For the text-containing cell, return its midpoint in [X, Y] coordinate format. 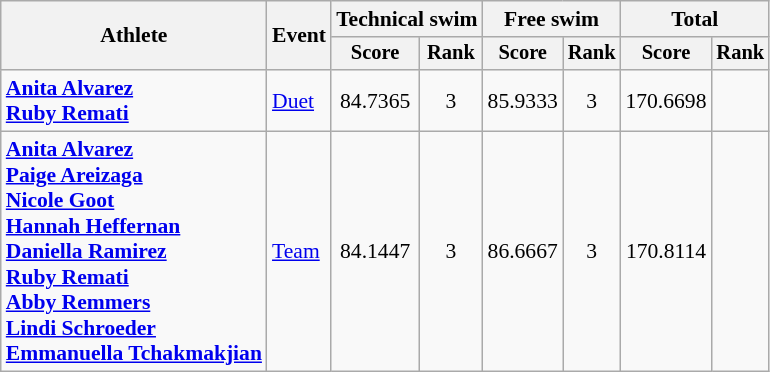
170.6698 [666, 100]
170.8114 [666, 252]
Technical swim [406, 19]
Event [299, 36]
85.9333 [523, 100]
86.6667 [523, 252]
Free swim [552, 19]
Total [694, 19]
Anita AlvarezRuby Remati [134, 100]
84.1447 [375, 252]
Athlete [134, 36]
Team [299, 252]
84.7365 [375, 100]
Anita AlvarezPaige AreizagaNicole GootHannah HeffernanDaniella RamirezRuby RematiAbby RemmersLindi SchroederEmmanuella Tchakmakjian [134, 252]
Duet [299, 100]
